Provide the [X, Y] coordinate of the cell's center where the given text is located.  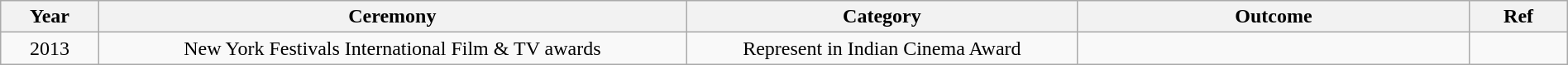
Ref [1518, 17]
Category [882, 17]
Represent in Indian Cinema Award [882, 48]
2013 [50, 48]
Ceremony [392, 17]
Outcome [1274, 17]
Year [50, 17]
New York Festivals International Film & TV awards [392, 48]
